Extract the (X, Y) coordinate from the center of the cell holding the provided text.  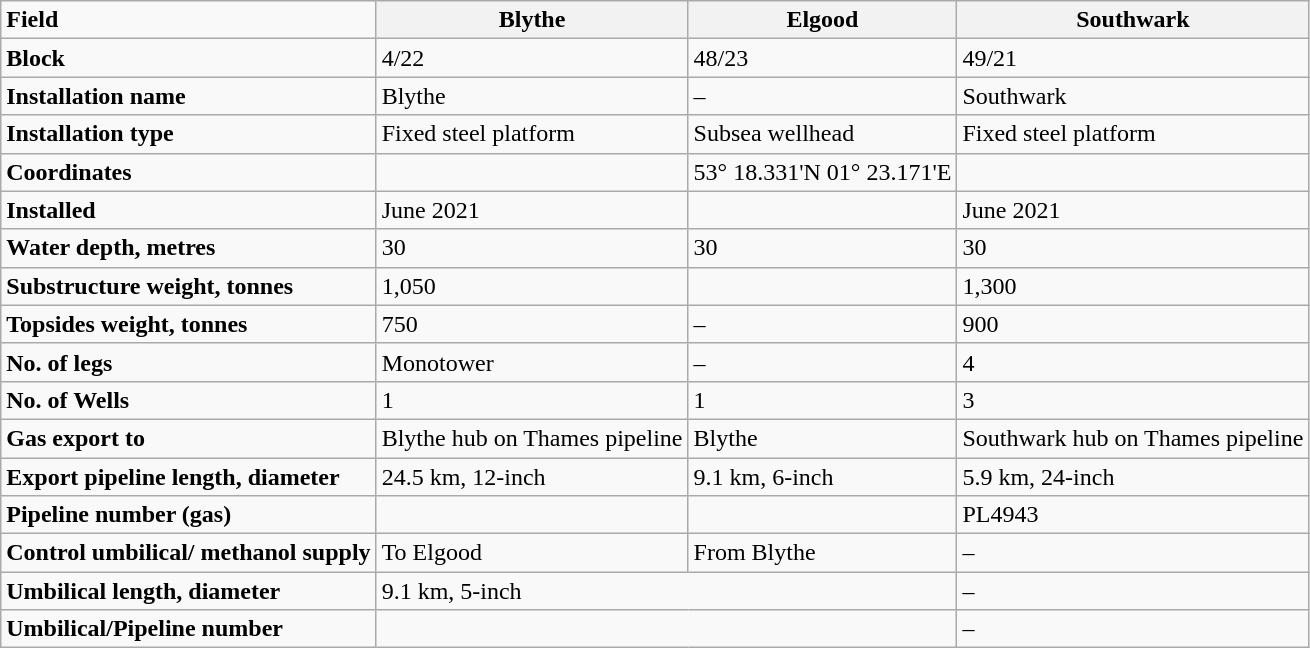
9.1 km, 6-inch (822, 477)
Installed (188, 210)
Elgood (822, 20)
3 (1133, 400)
Water depth, metres (188, 248)
PL4943 (1133, 515)
Block (188, 58)
To Elgood (532, 553)
Umbilical length, diameter (188, 591)
4/22 (532, 58)
Subsea wellhead (822, 134)
Southwark hub on Thames pipeline (1133, 438)
Pipeline number (gas) (188, 515)
49/21 (1133, 58)
No. of legs (188, 362)
1,300 (1133, 286)
900 (1133, 324)
53° 18.331'N 01° 23.171'E (822, 172)
5.9 km, 24-inch (1133, 477)
Installation type (188, 134)
Blythe hub on Thames pipeline (532, 438)
9.1 km, 5-inch (666, 591)
Gas export to (188, 438)
Field (188, 20)
Monotower (532, 362)
From Blythe (822, 553)
Control umbilical/ methanol supply (188, 553)
No. of Wells (188, 400)
Installation name (188, 96)
Substructure weight, tonnes (188, 286)
Umbilical/Pipeline number (188, 629)
Coordinates (188, 172)
1,050 (532, 286)
4 (1133, 362)
750 (532, 324)
24.5 km, 12-inch (532, 477)
Topsides weight, tonnes (188, 324)
Export pipeline length, diameter (188, 477)
48/23 (822, 58)
